Return the [x, y] coordinate for the center point of the cell that contains the specified text.  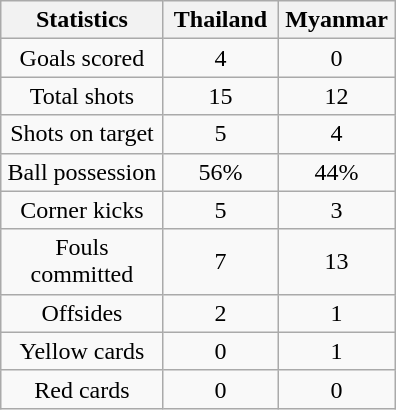
3 [337, 210]
Total shots [82, 96]
13 [337, 262]
Ball possession [82, 172]
Corner kicks [82, 210]
56% [220, 172]
Goals scored [82, 58]
Shots on target [82, 134]
12 [337, 96]
7 [220, 262]
Fouls committed [82, 262]
Statistics [82, 20]
2 [220, 313]
Red cards [82, 389]
Offsides [82, 313]
Thailand [220, 20]
15 [220, 96]
Yellow cards [82, 351]
Myanmar [337, 20]
44% [337, 172]
